Output the [X, Y] coordinate of the center of the cell containing the given text.  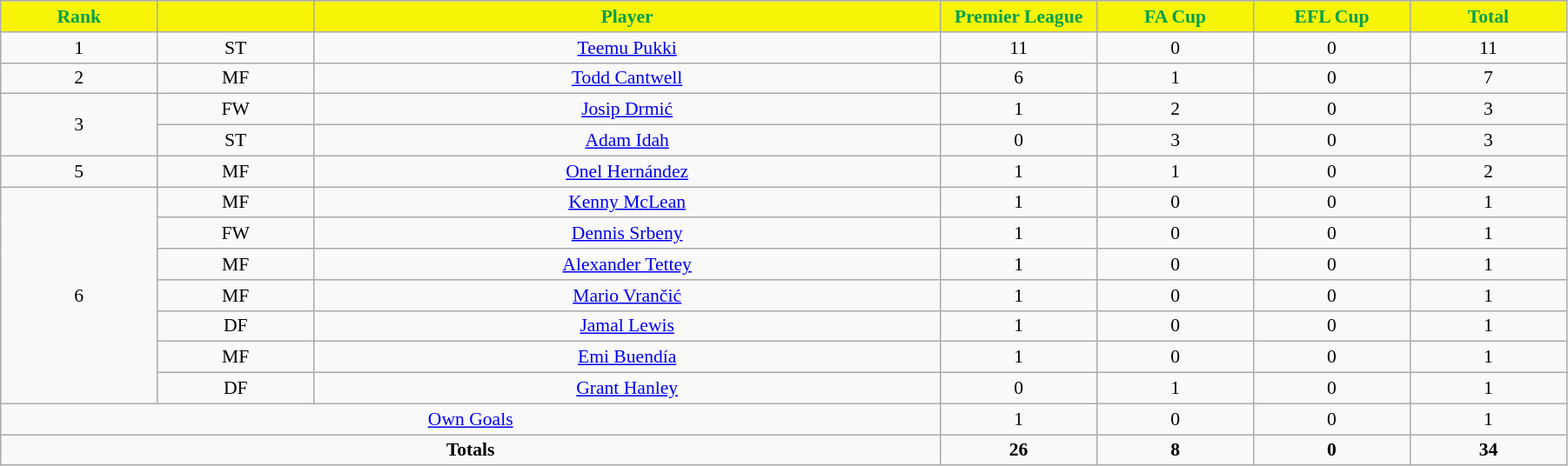
34 [1488, 450]
Grant Hanley [627, 389]
8 [1176, 450]
Premier League [1019, 17]
Total [1488, 17]
26 [1019, 450]
EFL Cup [1332, 17]
Onel Hernández [627, 171]
Own Goals [471, 419]
Player [627, 17]
Totals [471, 450]
Mario Vrančić [627, 296]
Dennis Srbeny [627, 234]
Todd Cantwell [627, 78]
Rank [79, 17]
Teemu Pukki [627, 48]
FA Cup [1176, 17]
7 [1488, 78]
Alexander Tettey [627, 264]
Jamal Lewis [627, 326]
Adam Idah [627, 141]
Emi Buendía [627, 357]
Kenny McLean [627, 203]
5 [79, 171]
Josip Drmić [627, 110]
